Locate the cell with the specified text and output its [X, Y] center coordinate. 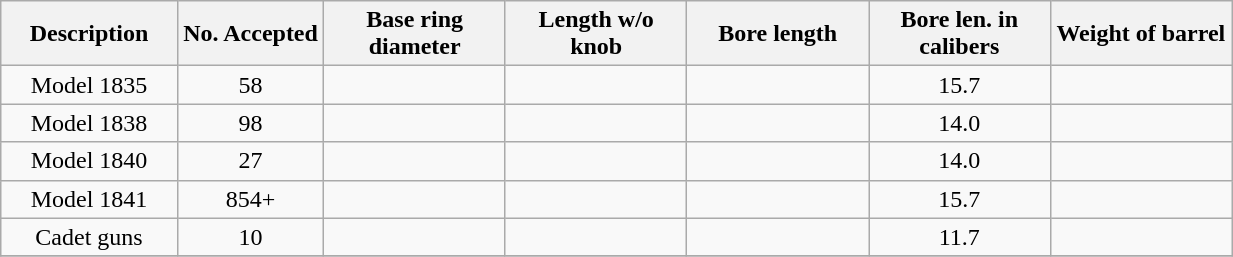
11.7 [960, 237]
Description [90, 34]
Model 1838 [90, 123]
58 [250, 85]
854+ [250, 199]
98 [250, 123]
Bore len. in calibers [960, 34]
Cadet guns [90, 237]
Model 1835 [90, 85]
27 [250, 161]
Model 1841 [90, 199]
Bore length [778, 34]
Length w/o knob [596, 34]
Model 1840 [90, 161]
Base ring diameter [415, 34]
Weight of barrel [1141, 34]
10 [250, 237]
No. Accepted [250, 34]
